Detect which cell encompasses the target text, then output its (x, y) center coordinate. 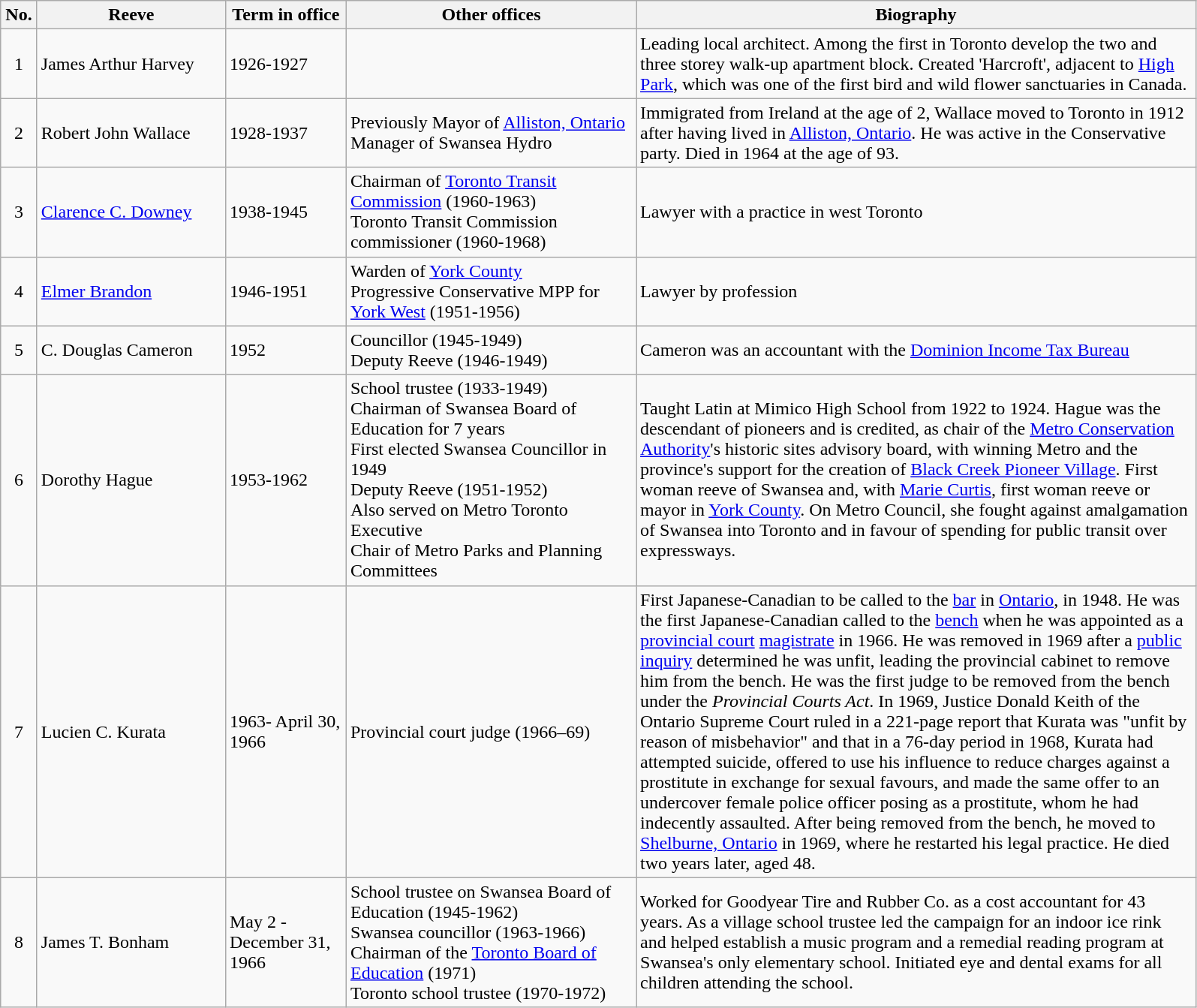
Dorothy Hague (131, 480)
May 2 - December 31, 1966 (285, 943)
1953-1962 (285, 480)
Previously Mayor of Alliston, OntarioManager of Swansea Hydro (491, 133)
Lucien C. Kurata (131, 731)
C. Douglas Cameron (131, 350)
James Arthur Harvey (131, 64)
7 (20, 731)
James T. Bonham (131, 943)
1963- April 30, 1966 (285, 731)
2 (20, 133)
4 (20, 291)
Lawyer by profession (916, 291)
3 (20, 212)
Provincial court judge (1966–69) (491, 731)
Lawyer with a practice in west Toronto (916, 212)
Chairman of Toronto Transit Commission (1960-1963)Toronto Transit Commission commissioner (1960-1968) (491, 212)
Warden of York CountyProgressive Conservative MPP for York West (1951-1956) (491, 291)
No. (20, 15)
Reeve (131, 15)
6 (20, 480)
1928-1937 (285, 133)
1946-1951 (285, 291)
5 (20, 350)
Councillor (1945-1949)Deputy Reeve (1946-1949) (491, 350)
Other offices (491, 15)
1926-1927 (285, 64)
1952 (285, 350)
Term in office (285, 15)
Biography (916, 15)
Clarence C. Downey (131, 212)
Elmer Brandon (131, 291)
8 (20, 943)
Robert John Wallace (131, 133)
1938-1945 (285, 212)
1 (20, 64)
Cameron was an accountant with the Dominion Income Tax Bureau (916, 350)
